Find where the given text appears and provide that cell's center as (X, Y) coordinate. 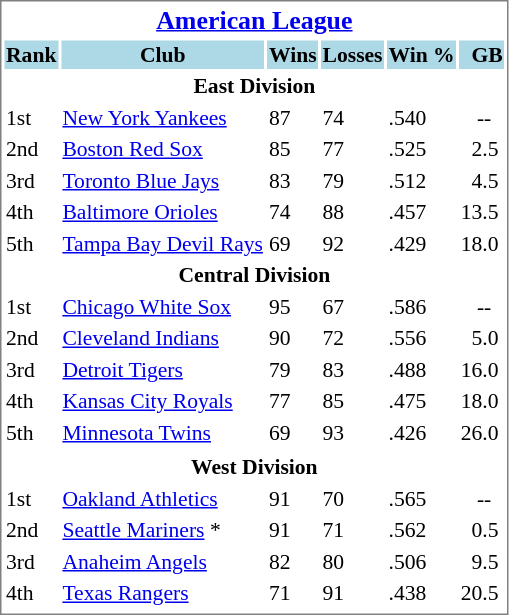
87 (292, 118)
Anaheim Angels (163, 562)
Central Division (254, 275)
American League (254, 20)
16.0 (482, 370)
20.5 (482, 593)
.525 (422, 149)
Minnesota Twins (163, 432)
.438 (422, 593)
13.5 (482, 212)
70 (352, 498)
.512 (422, 180)
Toronto Blue Jays (163, 180)
4.5 (482, 180)
Losses (352, 54)
90 (292, 338)
New York Yankees (163, 118)
2.5 (482, 149)
.562 (422, 530)
Rank (30, 54)
93 (352, 432)
.506 (422, 562)
80 (352, 562)
Baltimore Orioles (163, 212)
Wins (292, 54)
Oakland Athletics (163, 498)
Kansas City Royals (163, 401)
Texas Rangers (163, 593)
0.5 (482, 530)
.540 (422, 118)
East Division (254, 86)
5.0 (482, 338)
9.5 (482, 562)
.429 (422, 244)
82 (292, 562)
67 (352, 306)
Boston Red Sox (163, 149)
.457 (422, 212)
Tampa Bay Devil Rays (163, 244)
GB (482, 54)
92 (352, 244)
Cleveland Indians (163, 338)
Detroit Tigers (163, 370)
.475 (422, 401)
.565 (422, 498)
Win % (422, 54)
West Division (254, 467)
Chicago White Sox (163, 306)
95 (292, 306)
Seattle Mariners * (163, 530)
Club (163, 54)
88 (352, 212)
.488 (422, 370)
26.0 (482, 432)
.556 (422, 338)
.586 (422, 306)
72 (352, 338)
.426 (422, 432)
